Return the [X, Y] coordinate for the center point of the cell that contains the specified text.  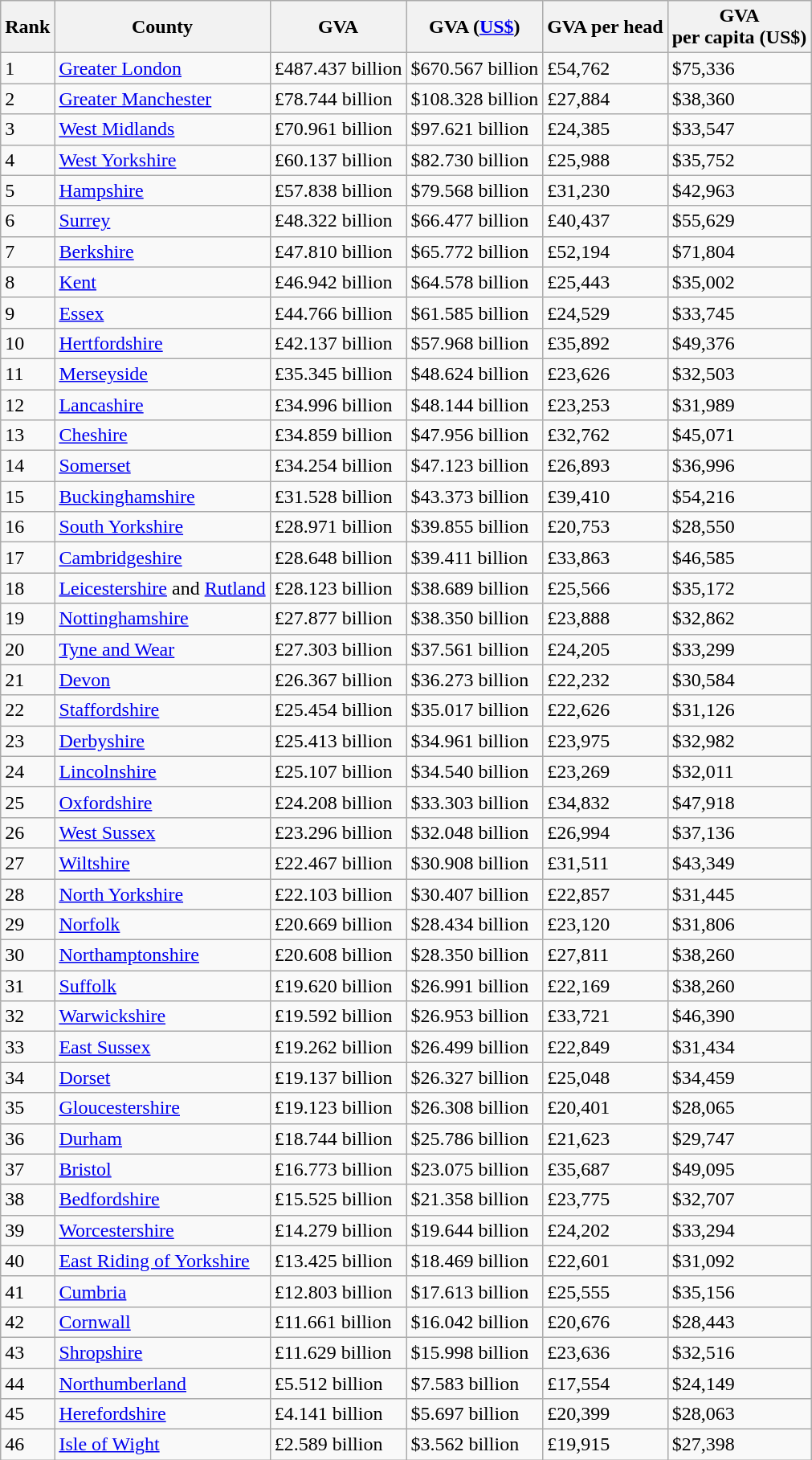
$32.048 billion [475, 832]
£33,863 [606, 558]
£19.123 billion [338, 1108]
17 [27, 558]
$46,390 [739, 1016]
39 [27, 1230]
$30,584 [739, 680]
25 [27, 802]
Rank [27, 27]
$75,336 [739, 68]
County [162, 27]
£23,626 [606, 374]
$47.123 billion [475, 466]
Wiltshire [162, 863]
$26.499 billion [475, 1047]
Cumbria [162, 1291]
$26.327 billion [475, 1078]
42 [27, 1322]
$28,550 [739, 527]
North Yorkshire [162, 894]
Cornwall [162, 1322]
£48.322 billion [338, 221]
£13.425 billion [338, 1261]
31 [27, 986]
$97.621 billion [475, 129]
$36,996 [739, 466]
$64.578 billion [475, 282]
26 [27, 832]
$35,752 [739, 160]
Northamptonshire [162, 955]
$28.434 billion [475, 925]
$7.583 billion [475, 1383]
$31,445 [739, 894]
$39.411 billion [475, 558]
$108.328 billion [475, 99]
Tyne and Wear [162, 649]
8 [27, 282]
£22.467 billion [338, 863]
£25,443 [606, 282]
$34,459 [739, 1078]
£32,762 [606, 436]
Hertfordshire [162, 343]
Shropshire [162, 1352]
$82.730 billion [475, 160]
11 [27, 374]
£23,253 [606, 404]
£19.592 billion [338, 1016]
1 [27, 68]
£24,202 [606, 1230]
£57.838 billion [338, 190]
£25.454 billion [338, 710]
$49,095 [739, 1169]
£22,601 [606, 1261]
£25.413 billion [338, 741]
$28.350 billion [475, 955]
$71,804 [739, 252]
Greater London [162, 68]
£78.744 billion [338, 99]
32 [27, 1016]
22 [27, 710]
Lincolnshire [162, 771]
$57.968 billion [475, 343]
£11.629 billion [338, 1352]
£22.103 billion [338, 894]
£47.810 billion [338, 252]
$35.017 billion [475, 710]
£28.123 billion [338, 588]
15 [27, 497]
£25,566 [606, 588]
Staffordshire [162, 710]
$25.786 billion [475, 1139]
£24,205 [606, 649]
Cheshire [162, 436]
$33,299 [739, 649]
£12.803 billion [338, 1291]
Lancashire [162, 404]
$31,989 [739, 404]
Worcestershire [162, 1230]
$32,516 [739, 1352]
£14.279 billion [338, 1230]
GVA per head [606, 27]
$34.540 billion [475, 771]
$28,065 [739, 1108]
£23,975 [606, 741]
23 [27, 741]
£34.859 billion [338, 436]
Norfolk [162, 925]
£17,554 [606, 1383]
£31,230 [606, 190]
Bedfordshire [162, 1200]
$37,136 [739, 832]
$28,443 [739, 1322]
£5.512 billion [338, 1383]
$33,294 [739, 1230]
£54,762 [606, 68]
East Riding of Yorkshire [162, 1261]
$33,745 [739, 313]
£16.773 billion [338, 1169]
£35,687 [606, 1169]
$35,172 [739, 588]
GVAper capita (US$) [739, 27]
14 [27, 466]
12 [27, 404]
33 [27, 1047]
$38.350 billion [475, 619]
£27.877 billion [338, 619]
16 [27, 527]
Leicestershire and Rutland [162, 588]
$49,376 [739, 343]
$32,503 [739, 374]
Gloucestershire [162, 1108]
$26.308 billion [475, 1108]
£27,884 [606, 99]
45 [27, 1414]
East Sussex [162, 1047]
$18.469 billion [475, 1261]
£35,892 [606, 343]
£44.766 billion [338, 313]
£40,437 [606, 221]
Devon [162, 680]
West Yorkshire [162, 160]
£46.942 billion [338, 282]
£60.137 billion [338, 160]
$43,349 [739, 863]
$37.561 billion [475, 649]
Kent [162, 282]
6 [27, 221]
Northumberland [162, 1383]
$23.075 billion [475, 1169]
£23,120 [606, 925]
24 [27, 771]
£23,888 [606, 619]
$26.991 billion [475, 986]
£22,857 [606, 894]
$54,216 [739, 497]
$31,434 [739, 1047]
£19.137 billion [338, 1078]
South Yorkshire [162, 527]
£21,623 [606, 1139]
$28,063 [739, 1414]
£22,169 [606, 986]
$31,092 [739, 1261]
£23.296 billion [338, 832]
Hampshire [162, 190]
Herefordshire [162, 1414]
£25,048 [606, 1078]
$670.567 billion [475, 68]
$36.273 billion [475, 680]
$42,963 [739, 190]
$19.644 billion [475, 1230]
Durham [162, 1139]
£24,385 [606, 129]
£52,194 [606, 252]
19 [27, 619]
$55,629 [739, 221]
$33.303 billion [475, 802]
£20.608 billion [338, 955]
£33,721 [606, 1016]
£20.669 billion [338, 925]
£4.141 billion [338, 1414]
44 [27, 1383]
$43.373 billion [475, 497]
£19.262 billion [338, 1047]
West Midlands [162, 129]
Merseyside [162, 374]
46 [27, 1445]
$32,982 [739, 741]
Dorset [162, 1078]
$39.855 billion [475, 527]
$47,918 [739, 802]
£23,269 [606, 771]
$48.624 billion [475, 374]
£35.345 billion [338, 374]
£31,511 [606, 863]
$29,747 [739, 1139]
£27.303 billion [338, 649]
$46,585 [739, 558]
Surrey [162, 221]
Berkshire [162, 252]
$79.568 billion [475, 190]
GVA [338, 27]
10 [27, 343]
21 [27, 680]
£27,811 [606, 955]
27 [27, 863]
Bristol [162, 1169]
$65.772 billion [475, 252]
$16.042 billion [475, 1322]
$30.908 billion [475, 863]
$3.562 billion [475, 1445]
£31.528 billion [338, 497]
$24,149 [739, 1383]
Isle of Wight [162, 1445]
29 [27, 925]
5 [27, 190]
£2.589 billion [338, 1445]
£19.620 billion [338, 986]
$15.998 billion [475, 1352]
35 [27, 1108]
20 [27, 649]
Derbyshire [162, 741]
£25,555 [606, 1291]
$33,547 [739, 129]
$21.358 billion [475, 1200]
£23,636 [606, 1352]
£22,232 [606, 680]
$26.953 billion [475, 1016]
3 [27, 129]
$35,002 [739, 282]
Buckinghamshire [162, 497]
38 [27, 1200]
£34.254 billion [338, 466]
$32,707 [739, 1200]
Somerset [162, 466]
£23,775 [606, 1200]
£25.107 billion [338, 771]
$5.697 billion [475, 1414]
Essex [162, 313]
£11.661 billion [338, 1322]
$48.144 billion [475, 404]
£19,915 [606, 1445]
9 [27, 313]
43 [27, 1352]
Cambridgeshire [162, 558]
$32,862 [739, 619]
£70.961 billion [338, 129]
£42.137 billion [338, 343]
£25,988 [606, 160]
30 [27, 955]
$66.477 billion [475, 221]
£26.367 billion [338, 680]
$38,360 [739, 99]
£20,676 [606, 1322]
$30.407 billion [475, 894]
£22,849 [606, 1047]
£24.208 billion [338, 802]
$45,071 [739, 436]
Suffolk [162, 986]
Greater Manchester [162, 99]
13 [27, 436]
£20,753 [606, 527]
2 [27, 99]
£34.996 billion [338, 404]
$61.585 billion [475, 313]
$47.956 billion [475, 436]
£39,410 [606, 497]
18 [27, 588]
£20,399 [606, 1414]
GVA (US$) [475, 27]
£26,994 [606, 832]
Warwickshire [162, 1016]
28 [27, 894]
£34,832 [606, 802]
4 [27, 160]
41 [27, 1291]
£487.437 billion [338, 68]
£20,401 [606, 1108]
$38.689 billion [475, 588]
34 [27, 1078]
£28.971 billion [338, 527]
£26,893 [606, 466]
Oxfordshire [162, 802]
$27,398 [739, 1445]
$31,806 [739, 925]
£15.525 billion [338, 1200]
£18.744 billion [338, 1139]
$17.613 billion [475, 1291]
$34.961 billion [475, 741]
40 [27, 1261]
7 [27, 252]
Nottinghamshire [162, 619]
£28.648 billion [338, 558]
West Sussex [162, 832]
£22,626 [606, 710]
36 [27, 1139]
£24,529 [606, 313]
$35,156 [739, 1291]
$31,126 [739, 710]
37 [27, 1169]
$32,011 [739, 771]
